For the text-containing cell, return its midpoint in [x, y] coordinate format. 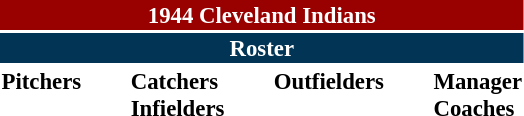
1944 Cleveland Indians [262, 15]
Roster [262, 48]
